Output the (x, y) coordinate of the center of the cell containing the given text.  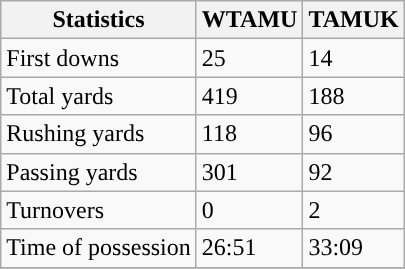
First downs (99, 58)
TAMUK (354, 20)
Turnovers (99, 210)
33:09 (354, 248)
14 (354, 58)
92 (354, 172)
WTAMU (250, 20)
301 (250, 172)
25 (250, 58)
0 (250, 210)
26:51 (250, 248)
Statistics (99, 20)
118 (250, 134)
2 (354, 210)
Rushing yards (99, 134)
96 (354, 134)
Total yards (99, 96)
Passing yards (99, 172)
Time of possession (99, 248)
419 (250, 96)
188 (354, 96)
